Pinpoint the cell where the given text exists, returning its [x, y] midpoint coordinate. 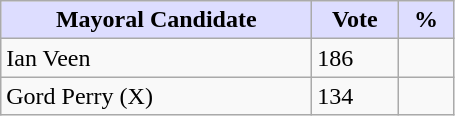
134 [355, 96]
Mayoral Candidate [156, 20]
Gord Perry (X) [156, 96]
% [426, 20]
Ian Veen [156, 58]
Vote [355, 20]
186 [355, 58]
